Capture the cell that displays the provided text and extract its (x, y) central coordinate. 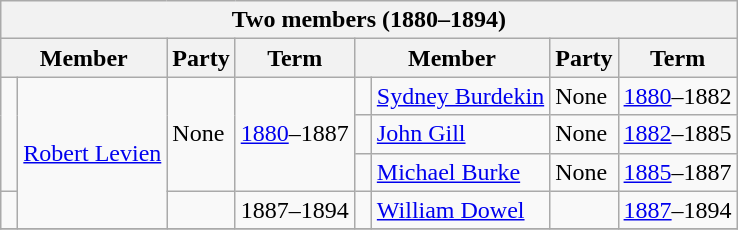
1880–1887 (294, 134)
Sydney Burdekin (460, 96)
1885–1887 (678, 172)
1882–1885 (678, 134)
Two members (1880–1894) (369, 20)
John Gill (460, 134)
Michael Burke (460, 172)
Robert Levien (92, 153)
William Dowel (460, 210)
1880–1882 (678, 96)
